Detect which cell encompasses the target text, then output its (X, Y) center coordinate. 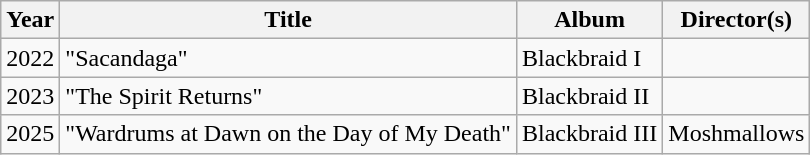
"The Spirit Returns" (288, 96)
2025 (30, 134)
Blackbraid I (589, 58)
Title (288, 20)
Year (30, 20)
2022 (30, 58)
Blackbraid II (589, 96)
Album (589, 20)
Director(s) (736, 20)
Moshmallows (736, 134)
2023 (30, 96)
Blackbraid III (589, 134)
"Wardrums at Dawn on the Day of My Death" (288, 134)
"Sacandaga" (288, 58)
